Pinpoint the cell where the given text exists, returning its [X, Y] midpoint coordinate. 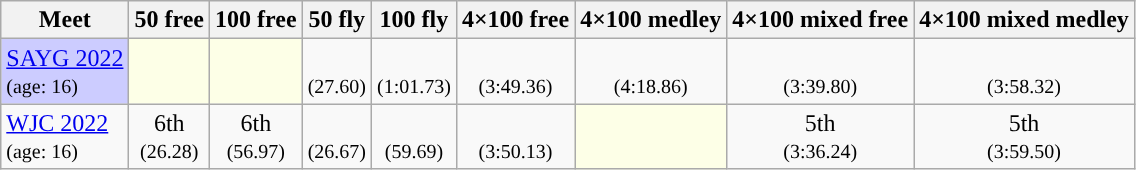
4×100 free [515, 20]
100 free [256, 20]
100 fly [414, 20]
4×100 medley [651, 20]
6th(56.97) [256, 136]
4×100 mixed medley [1024, 20]
WJC 2022(age: 16) [65, 136]
50 free [170, 20]
(3:49.36) [515, 72]
5th(3:36.24) [820, 136]
(3:58.32) [1024, 72]
4×100 mixed free [820, 20]
50 fly [336, 20]
Meet [65, 20]
(1:01.73) [414, 72]
(59.69) [414, 136]
5th(3:59.50) [1024, 136]
6th(26.28) [170, 136]
SAYG 2022(age: 16) [65, 72]
(27.60) [336, 72]
(3:39.80) [820, 72]
(3:50.13) [515, 136]
(4:18.86) [651, 72]
(26.67) [336, 136]
